Scan for the cell matching the given text and deliver its (x, y) coordinate at center. 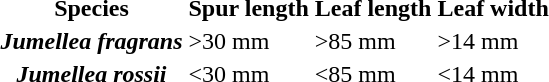
>85 mm (373, 41)
>30 mm (248, 41)
